Identify which cell holds the provided text, then report its [x, y] central coordinate. 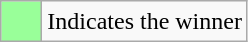
Indicates the winner [145, 22]
